Extract the (x, y) coordinate from the center of the cell holding the provided text.  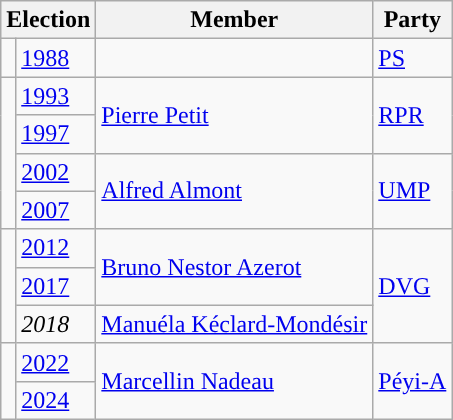
2007 (56, 210)
UMP (412, 191)
DVG (412, 286)
2024 (56, 400)
2018 (56, 324)
Pierre Petit (234, 115)
1988 (56, 58)
2012 (56, 248)
Manuéla Kéclard-Mondésir (234, 324)
Party (412, 20)
2002 (56, 172)
PS (412, 58)
Péyi-A (412, 381)
2017 (56, 286)
1997 (56, 134)
RPR (412, 115)
Member (234, 20)
Election (48, 20)
Bruno Nestor Azerot (234, 267)
Alfred Almont (234, 191)
2022 (56, 362)
Marcellin Nadeau (234, 381)
1993 (56, 96)
